Scan for the cell matching the given text and deliver its (x, y) coordinate at center. 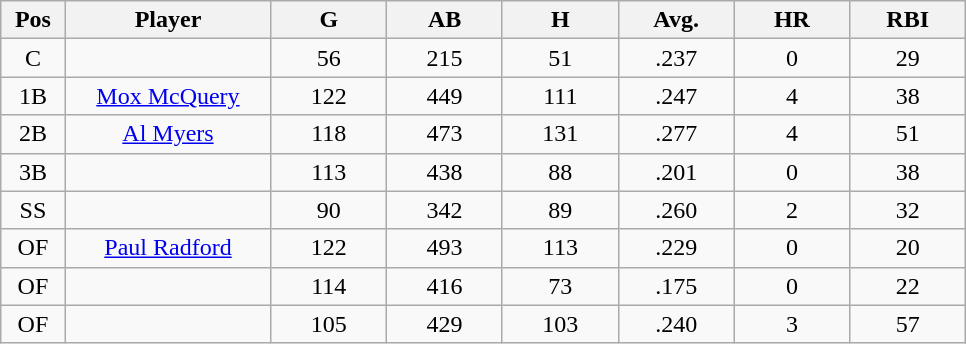
215 (445, 58)
.237 (676, 58)
105 (329, 324)
493 (445, 248)
32 (908, 210)
20 (908, 248)
3 (792, 324)
89 (560, 210)
RBI (908, 20)
131 (560, 134)
2B (33, 134)
1B (33, 96)
429 (445, 324)
438 (445, 172)
Al Myers (168, 134)
.247 (676, 96)
103 (560, 324)
56 (329, 58)
.277 (676, 134)
Mox McQuery (168, 96)
473 (445, 134)
118 (329, 134)
342 (445, 210)
G (329, 20)
Paul Radford (168, 248)
H (560, 20)
.201 (676, 172)
3B (33, 172)
.229 (676, 248)
.240 (676, 324)
114 (329, 286)
22 (908, 286)
HR (792, 20)
.260 (676, 210)
AB (445, 20)
C (33, 58)
90 (329, 210)
2 (792, 210)
.175 (676, 286)
73 (560, 286)
57 (908, 324)
111 (560, 96)
Pos (33, 20)
29 (908, 58)
Player (168, 20)
SS (33, 210)
Avg. (676, 20)
88 (560, 172)
449 (445, 96)
416 (445, 286)
